Find where the given text appears and provide that cell's center as [x, y] coordinate. 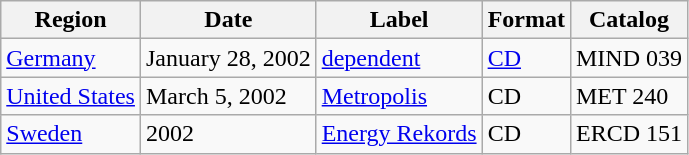
ERCD 151 [628, 134]
Sweden [71, 134]
Germany [71, 58]
Metropolis [399, 96]
Label [399, 20]
Energy Rekords [399, 134]
Region [71, 20]
March 5, 2002 [228, 96]
January 28, 2002 [228, 58]
Date [228, 20]
2002 [228, 134]
Catalog [628, 20]
MET 240 [628, 96]
United States [71, 96]
dependent [399, 58]
MIND 039 [628, 58]
Format [526, 20]
